From the cell containing the given text, extract its center point as (X, Y) coordinate. 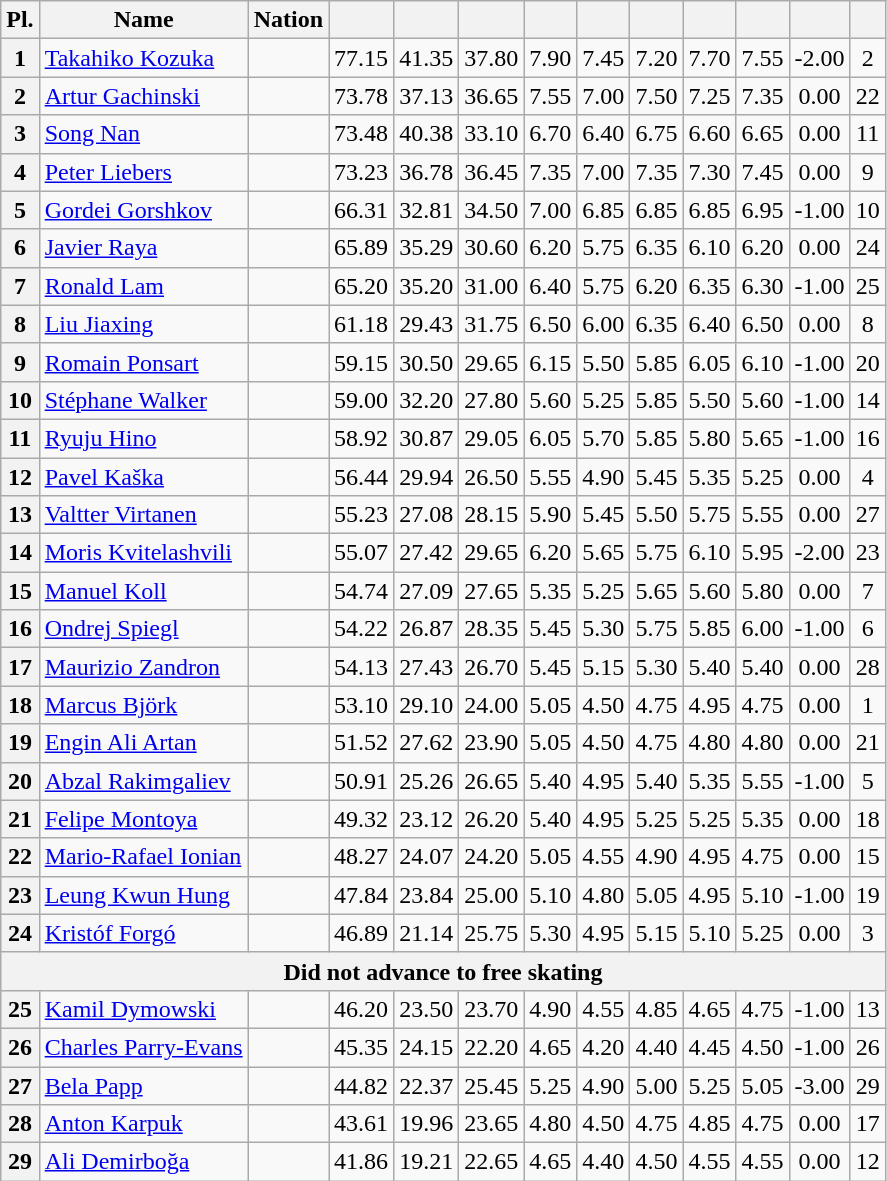
73.78 (362, 96)
Nation (288, 20)
Kamil Dymowski (144, 1009)
5.00 (656, 1085)
5.70 (604, 438)
22.65 (492, 1162)
65.89 (362, 248)
Ondrej Spiegl (144, 629)
6.60 (710, 134)
Marcus Björk (144, 705)
29.05 (492, 438)
26.20 (492, 819)
23.50 (426, 1009)
28.35 (492, 629)
53.10 (362, 705)
29.10 (426, 705)
37.80 (492, 58)
46.89 (362, 933)
55.07 (362, 553)
Pavel Kaška (144, 477)
Name (144, 20)
Artur Gachinski (144, 96)
23.65 (492, 1124)
19.21 (426, 1162)
35.20 (426, 286)
54.74 (362, 591)
36.78 (426, 172)
6.95 (762, 210)
Kristóf Forgó (144, 933)
77.15 (362, 58)
54.22 (362, 629)
Liu Jiaxing (144, 324)
Ali Demirboğa (144, 1162)
28.15 (492, 515)
24.20 (492, 857)
Moris Kvitelashvili (144, 553)
7.30 (710, 172)
27.42 (426, 553)
29.94 (426, 477)
5.90 (550, 515)
25.75 (492, 933)
Ryuju Hino (144, 438)
40.38 (426, 134)
6.75 (656, 134)
27.65 (492, 591)
30.50 (426, 362)
32.20 (426, 400)
50.91 (362, 781)
59.15 (362, 362)
56.44 (362, 477)
24.15 (426, 1047)
-3.00 (820, 1085)
Peter Liebers (144, 172)
49.32 (362, 819)
27.09 (426, 591)
19.96 (426, 1124)
5.95 (762, 553)
Pl. (20, 20)
25.45 (492, 1085)
43.61 (362, 1124)
47.84 (362, 895)
25.00 (492, 895)
61.18 (362, 324)
Manuel Koll (144, 591)
Mario-Rafael Ionian (144, 857)
23.90 (492, 743)
Valtter Virtanen (144, 515)
26.87 (426, 629)
45.35 (362, 1047)
34.50 (492, 210)
24.07 (426, 857)
41.35 (426, 58)
Stéphane Walker (144, 400)
33.10 (492, 134)
Song Nan (144, 134)
73.23 (362, 172)
46.20 (362, 1009)
29.43 (426, 324)
26.50 (492, 477)
Charles Parry-Evans (144, 1047)
7.50 (656, 96)
48.27 (362, 857)
55.23 (362, 515)
23.70 (492, 1009)
22.37 (426, 1085)
7.70 (710, 58)
Did not advance to free skating (443, 971)
31.75 (492, 324)
30.87 (426, 438)
27.08 (426, 515)
23.84 (426, 895)
51.52 (362, 743)
22.20 (492, 1047)
Felipe Montoya (144, 819)
36.45 (492, 172)
44.82 (362, 1085)
26.65 (492, 781)
Maurizio Zandron (144, 667)
41.86 (362, 1162)
27.43 (426, 667)
7.25 (710, 96)
27.80 (492, 400)
Gordei Gorshkov (144, 210)
54.13 (362, 667)
6.15 (550, 362)
4.45 (710, 1047)
6.65 (762, 134)
37.13 (426, 96)
Anton Karpuk (144, 1124)
26.70 (492, 667)
Ronald Lam (144, 286)
Abzal Rakimgaliev (144, 781)
6.30 (762, 286)
66.31 (362, 210)
Romain Ponsart (144, 362)
36.65 (492, 96)
Takahiko Kozuka (144, 58)
Javier Raya (144, 248)
7.20 (656, 58)
Engin Ali Artan (144, 743)
6.70 (550, 134)
35.29 (426, 248)
59.00 (362, 400)
65.20 (362, 286)
4.20 (604, 1047)
31.00 (492, 286)
30.60 (492, 248)
58.92 (362, 438)
Bela Papp (144, 1085)
7.90 (550, 58)
23.12 (426, 819)
73.48 (362, 134)
27.62 (426, 743)
24.00 (492, 705)
21.14 (426, 933)
25.26 (426, 781)
32.81 (426, 210)
Leung Kwun Hung (144, 895)
